Return (X, Y) of the center of cell containing provided text 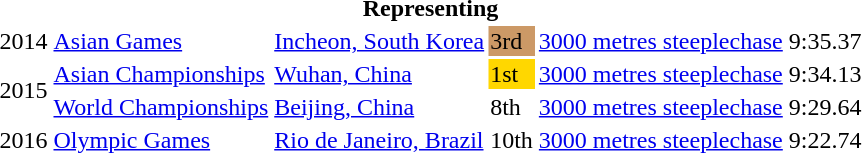
3rd (512, 41)
1st (512, 74)
Beijing, China (380, 107)
Wuhan, China (380, 74)
Asian Championships (161, 74)
World Championships (161, 107)
Asian Games (161, 41)
8th (512, 107)
Incheon, South Korea (380, 41)
